Output the (X, Y) coordinate of the center of the cell containing the given text.  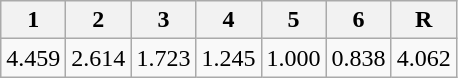
4.459 (34, 58)
2.614 (98, 58)
1.723 (164, 58)
0.838 (358, 58)
1.245 (228, 58)
2 (98, 20)
3 (164, 20)
4.062 (424, 58)
1.000 (294, 58)
4 (228, 20)
5 (294, 20)
R (424, 20)
1 (34, 20)
6 (358, 20)
